From the cell containing the given text, extract its center point as (x, y) coordinate. 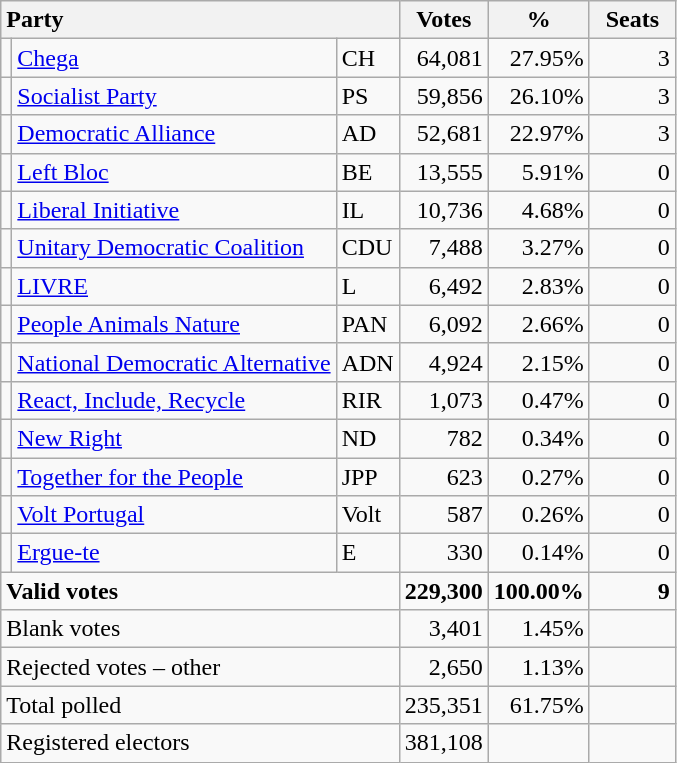
6,492 (444, 286)
JPP (368, 477)
Seats (632, 20)
1,073 (444, 400)
4.68% (538, 210)
RIR (368, 400)
Ergue-te (174, 553)
10,736 (444, 210)
CH (368, 58)
BE (368, 172)
Rejected votes – other (200, 667)
381,108 (444, 743)
1.45% (538, 629)
ADN (368, 362)
0.26% (538, 515)
Registered electors (200, 743)
7,488 (444, 248)
59,856 (444, 96)
People Animals Nature (174, 324)
Together for the People (174, 477)
229,300 (444, 591)
0.47% (538, 400)
52,681 (444, 134)
1.13% (538, 667)
Chega (174, 58)
Votes (444, 20)
587 (444, 515)
PAN (368, 324)
Socialist Party (174, 96)
0.14% (538, 553)
Unitary Democratic Coalition (174, 248)
PS (368, 96)
13,555 (444, 172)
27.95% (538, 58)
3,401 (444, 629)
64,081 (444, 58)
782 (444, 438)
New Right (174, 438)
E (368, 553)
React, Include, Recycle (174, 400)
26.10% (538, 96)
0.34% (538, 438)
Volt (368, 515)
L (368, 286)
4,924 (444, 362)
22.97% (538, 134)
330 (444, 553)
Blank votes (200, 629)
ND (368, 438)
IL (368, 210)
Left Bloc (174, 172)
CDU (368, 248)
National Democratic Alternative (174, 362)
623 (444, 477)
3.27% (538, 248)
2.83% (538, 286)
Liberal Initiative (174, 210)
2,650 (444, 667)
Democratic Alliance (174, 134)
AD (368, 134)
235,351 (444, 705)
% (538, 20)
61.75% (538, 705)
5.91% (538, 172)
Total polled (200, 705)
6,092 (444, 324)
0.27% (538, 477)
100.00% (538, 591)
Volt Portugal (174, 515)
Valid votes (200, 591)
Party (200, 20)
2.66% (538, 324)
LIVRE (174, 286)
9 (632, 591)
2.15% (538, 362)
